Return the [X, Y] coordinate for the center point of the cell that contains the specified text.  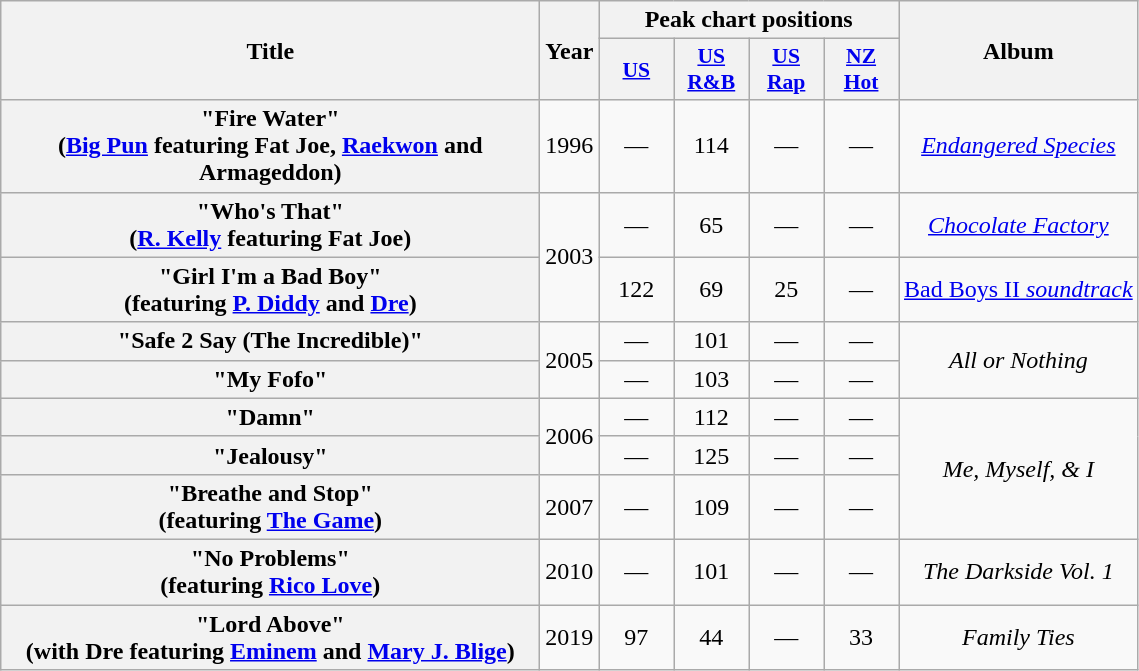
"Safe 2 Say (The Incredible)" [270, 341]
NZHot [862, 70]
"Breathe and Stop"(featuring The Game) [270, 506]
Family Ties [1018, 636]
2006 [570, 436]
"No Problems"(featuring Rico Love) [270, 572]
65 [712, 224]
44 [712, 636]
Chocolate Factory [1018, 224]
69 [712, 290]
2005 [570, 360]
Bad Boys II soundtrack [1018, 290]
2003 [570, 257]
US [636, 70]
103 [712, 379]
125 [712, 455]
Album [1018, 50]
33 [862, 636]
USRap [786, 70]
"My Fofo" [270, 379]
2010 [570, 572]
"Jealousy" [270, 455]
2007 [570, 506]
All or Nothing [1018, 360]
The Darkside Vol. 1 [1018, 572]
109 [712, 506]
"Damn" [270, 417]
Me, Myself, & I [1018, 468]
Title [270, 50]
"Lord Above"(with Dre featuring Eminem and Mary J. Blige) [270, 636]
114 [712, 146]
2019 [570, 636]
25 [786, 290]
"Fire Water"(Big Pun featuring Fat Joe, Raekwon and Armageddon) [270, 146]
Peak chart positions [749, 20]
97 [636, 636]
"Girl I'm a Bad Boy"(featuring P. Diddy and Dre) [270, 290]
1996 [570, 146]
Year [570, 50]
Endangered Species [1018, 146]
122 [636, 290]
112 [712, 417]
"Who's That"(R. Kelly featuring Fat Joe) [270, 224]
USR&B [712, 70]
